Return the (x, y) coordinate for the center point of the cell that contains the specified text.  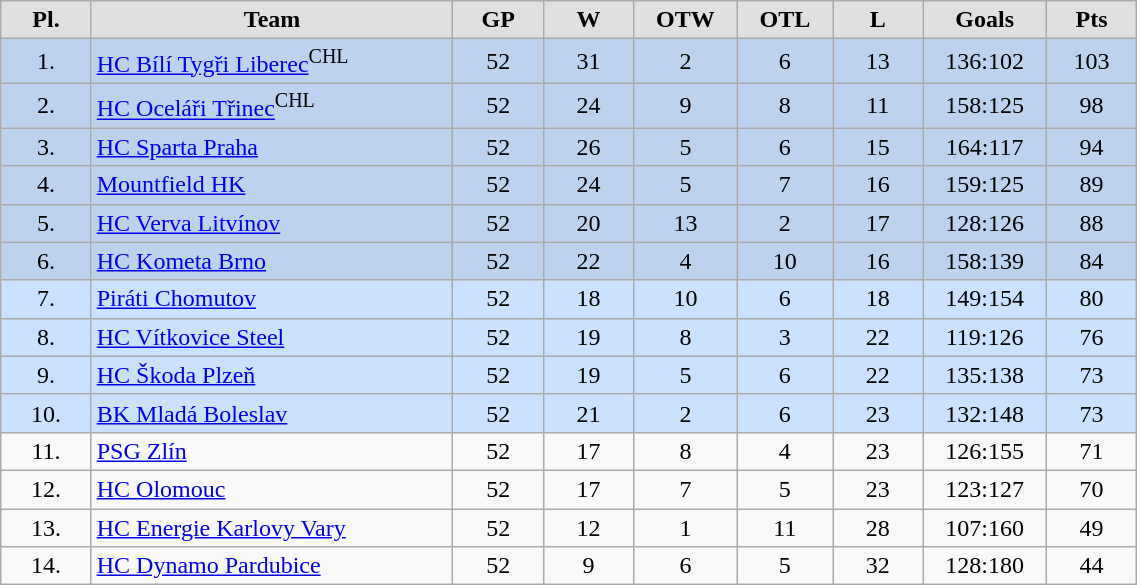
PSG Zlín (272, 451)
HC Energie Karlovy Vary (272, 528)
136:102 (984, 62)
14. (46, 566)
8. (46, 337)
HC Vítkovice Steel (272, 337)
119:126 (984, 337)
126:155 (984, 451)
26 (588, 147)
Mountfield HK (272, 185)
HC Škoda Plzeň (272, 375)
11. (46, 451)
7. (46, 299)
OTW (686, 20)
HC Dynamo Pardubice (272, 566)
BK Mladá Boleslav (272, 413)
HC Verva Litvínov (272, 223)
2. (46, 106)
OTL (784, 20)
158:125 (984, 106)
W (588, 20)
3. (46, 147)
88 (1091, 223)
9. (46, 375)
132:148 (984, 413)
5. (46, 223)
149:154 (984, 299)
103 (1091, 62)
94 (1091, 147)
21 (588, 413)
76 (1091, 337)
15 (878, 147)
135:138 (984, 375)
Piráti Chomutov (272, 299)
Team (272, 20)
HC Sparta Praha (272, 147)
20 (588, 223)
84 (1091, 261)
HC Kometa Brno (272, 261)
Goals (984, 20)
6. (46, 261)
1 (686, 528)
159:125 (984, 185)
107:160 (984, 528)
80 (1091, 299)
123:127 (984, 489)
HC Oceláři TřinecCHL (272, 106)
70 (1091, 489)
3 (784, 337)
89 (1091, 185)
49 (1091, 528)
Pts (1091, 20)
32 (878, 566)
31 (588, 62)
13. (46, 528)
12. (46, 489)
Pl. (46, 20)
128:126 (984, 223)
4. (46, 185)
128:180 (984, 566)
28 (878, 528)
71 (1091, 451)
158:139 (984, 261)
L (878, 20)
1. (46, 62)
12 (588, 528)
HC Bílí Tygři LiberecCHL (272, 62)
HC Olomouc (272, 489)
GP (498, 20)
44 (1091, 566)
98 (1091, 106)
164:117 (984, 147)
10. (46, 413)
